Extract the (X, Y) coordinate from the center of the cell holding the provided text.  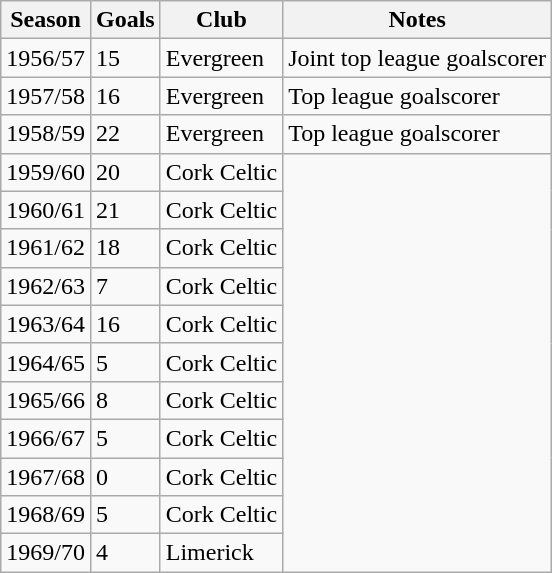
Club (221, 20)
15 (125, 58)
1965/66 (46, 400)
1960/61 (46, 210)
1963/64 (46, 324)
1962/63 (46, 286)
1957/58 (46, 96)
8 (125, 400)
7 (125, 286)
1967/68 (46, 477)
22 (125, 134)
20 (125, 172)
1956/57 (46, 58)
Season (46, 20)
1968/69 (46, 515)
Notes (418, 20)
1964/65 (46, 362)
Goals (125, 20)
1966/67 (46, 438)
4 (125, 553)
18 (125, 248)
1959/60 (46, 172)
21 (125, 210)
Joint top league goalscorer (418, 58)
1969/70 (46, 553)
Limerick (221, 553)
0 (125, 477)
1958/59 (46, 134)
1961/62 (46, 248)
